Locate the cell with the specified text and output its (x, y) center coordinate. 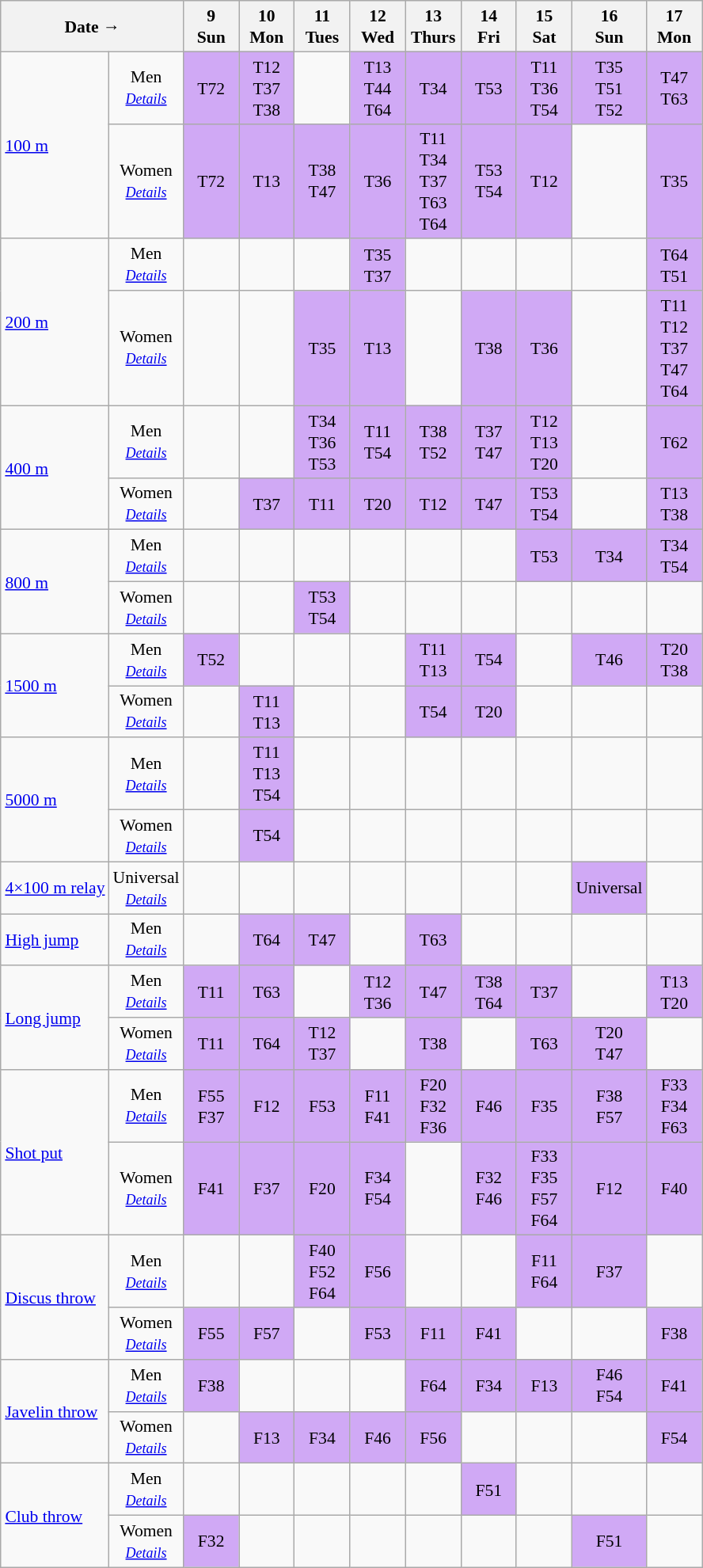
T13T20 (674, 991)
11Tues (322, 26)
16Sun (609, 26)
200 m (55, 322)
F38F57 (609, 1106)
T11T54 (378, 442)
T35T51T52 (609, 87)
17Mon (674, 26)
F20 (322, 1189)
T13T38 (674, 504)
13Thurs (433, 26)
F46F54 (609, 1385)
Discus throw (55, 1297)
T13T44T64 (378, 87)
T47T63 (674, 87)
T11T13T54 (267, 773)
T12T13T20 (544, 442)
F40 (674, 1189)
UniversalDetails (146, 888)
800 m (55, 581)
F11F41 (378, 1106)
T11T12T37T47T64 (674, 348)
T52 (211, 660)
T62 (674, 442)
9Sun (211, 26)
15Sat (544, 26)
F32 (211, 1541)
12Wed (378, 26)
F64 (433, 1385)
F11F64 (544, 1272)
F11 (433, 1334)
400 m (55, 467)
T38T47 (322, 181)
F32F46 (488, 1189)
F54 (674, 1437)
T38T64 (488, 991)
F55 (211, 1334)
T12T36 (378, 991)
F40F52F64 (322, 1272)
Long jump (55, 1017)
T12T37 (322, 1044)
Date → (92, 26)
T11T34T37T63T64 (433, 181)
T64T51 (674, 265)
1500 m (55, 686)
T34T36T53 (322, 442)
Club throw (55, 1516)
High jump (55, 940)
T20T47 (609, 1044)
F20F32F36 (433, 1106)
F55F37 (211, 1106)
T37T47 (488, 442)
10Mon (267, 26)
Universal (609, 888)
T46 (609, 660)
Javelin throw (55, 1411)
T35T37 (378, 265)
T12T37T38 (267, 87)
4×100 m relay (55, 888)
T34T54 (674, 556)
F35 (544, 1106)
T20T38 (674, 660)
14Fri (488, 26)
F33F35F57F64 (544, 1189)
100 m (55, 145)
Shot put (55, 1151)
T11T36T54 (544, 87)
T38T52 (433, 442)
F33F34F63 (674, 1106)
F34F54 (378, 1189)
5000 m (55, 800)
F57 (267, 1334)
